Locate the cell with the specified text and output its [x, y] center coordinate. 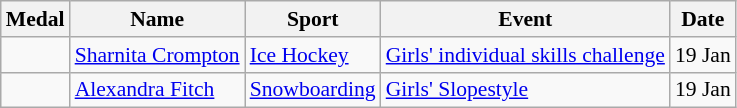
Alexandra Fitch [158, 90]
Date [703, 19]
Girls' individual skills challenge [526, 55]
Girls' Slopestyle [526, 90]
Event [526, 19]
Snowboarding [313, 90]
Name [158, 19]
Medal [36, 19]
Sharnita Crompton [158, 55]
Ice Hockey [313, 55]
Sport [313, 19]
